Output the [X, Y] coordinate of the center of the cell containing the given text.  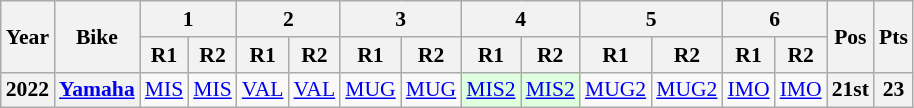
3 [400, 19]
23 [894, 90]
Year [28, 36]
Yamaha [97, 90]
2022 [28, 90]
6 [774, 19]
Bike [97, 36]
2 [288, 19]
5 [652, 19]
Pts [894, 36]
21st [850, 90]
1 [188, 19]
Pos [850, 36]
4 [520, 19]
